Capture the cell that displays the provided text and extract its [X, Y] central coordinate. 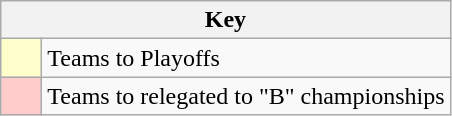
Teams to Playoffs [246, 58]
Teams to relegated to "B" championships [246, 96]
Key [226, 20]
